Return the [X, Y] coordinate for the center point of the cell that contains the specified text.  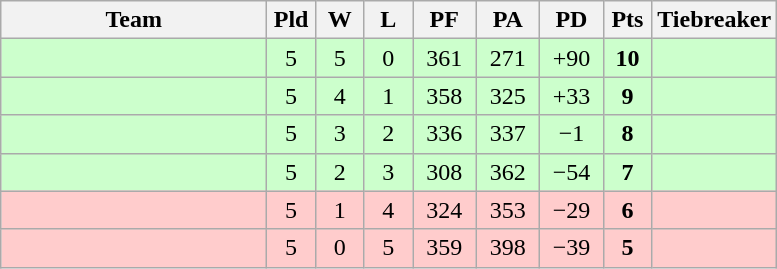
358 [444, 96]
353 [508, 210]
PD [572, 20]
10 [628, 58]
−29 [572, 210]
−54 [572, 172]
362 [508, 172]
−1 [572, 134]
9 [628, 96]
308 [444, 172]
7 [628, 172]
271 [508, 58]
324 [444, 210]
W [340, 20]
Pld [292, 20]
6 [628, 210]
Tiebreaker [714, 20]
325 [508, 96]
336 [444, 134]
L [388, 20]
+33 [572, 96]
8 [628, 134]
337 [508, 134]
359 [444, 248]
361 [444, 58]
−39 [572, 248]
398 [508, 248]
+90 [572, 58]
Pts [628, 20]
PF [444, 20]
PA [508, 20]
Team [134, 20]
